Locate the cell with the specified text and output its (X, Y) center coordinate. 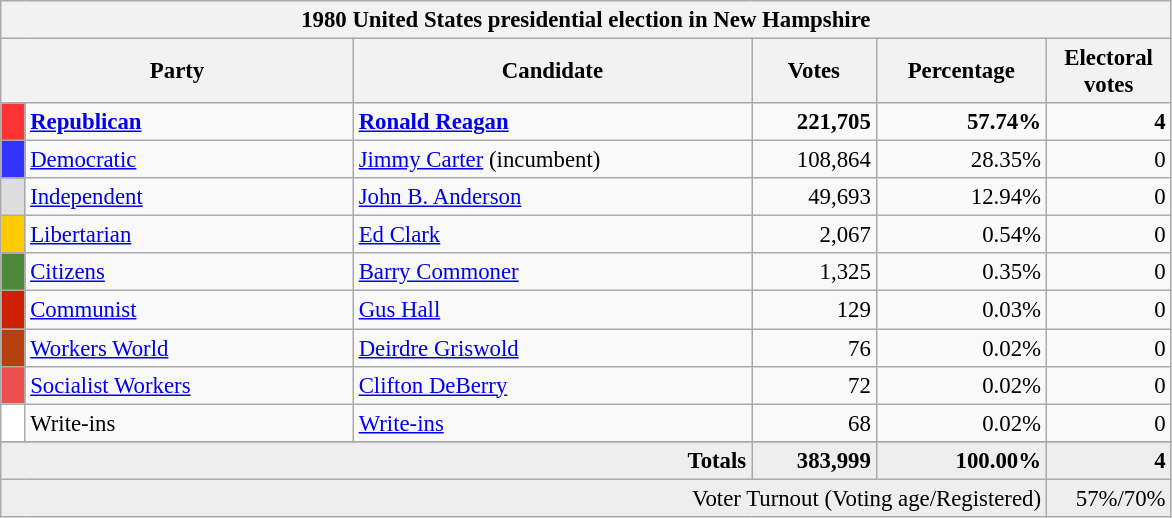
108,864 (814, 160)
28.35% (961, 160)
0.03% (961, 310)
57%/70% (1108, 498)
100.00% (961, 460)
Percentage (961, 72)
Gus Hall (552, 310)
383,999 (814, 460)
0.35% (961, 273)
Democratic (189, 160)
Clifton DeBerry (552, 385)
Citizens (189, 273)
Communist (189, 310)
Votes (814, 72)
Deirdre Griswold (552, 348)
Independent (189, 197)
Republican (189, 122)
Electoral votes (1108, 72)
Ronald Reagan (552, 122)
Jimmy Carter (incumbent) (552, 160)
12.94% (961, 197)
0.54% (961, 235)
129 (814, 310)
Ed Clark (552, 235)
57.74% (961, 122)
1980 United States presidential election in New Hampshire (586, 20)
Workers World (189, 348)
72 (814, 385)
Totals (376, 460)
Voter Turnout (Voting age/Registered) (524, 498)
49,693 (814, 197)
Barry Commoner (552, 273)
221,705 (814, 122)
Candidate (552, 72)
76 (814, 348)
John B. Anderson (552, 197)
68 (814, 423)
Party (178, 72)
Socialist Workers (189, 385)
2,067 (814, 235)
Libertarian (189, 235)
1,325 (814, 273)
